Provide the (x, y) coordinate of the cell's center where the given text is located.  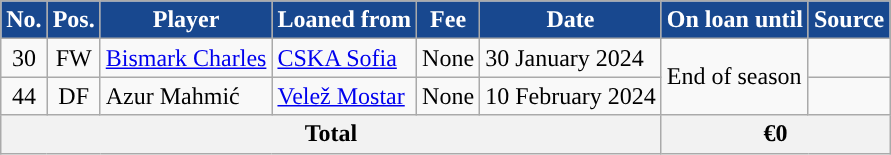
Total (332, 134)
End of season (734, 77)
Bismark Charles (186, 58)
Source (848, 20)
FW (74, 58)
Loaned from (344, 20)
No. (24, 20)
Velež Mostar (344, 96)
Azur Mahmić (186, 96)
Player (186, 20)
30 January 2024 (571, 58)
Date (571, 20)
DF (74, 96)
On loan until (734, 20)
Pos. (74, 20)
CSKA Sofia (344, 58)
€0 (775, 134)
Fee (448, 20)
44 (24, 96)
10 February 2024 (571, 96)
30 (24, 58)
